From the cell containing the given text, extract its center point as [x, y] coordinate. 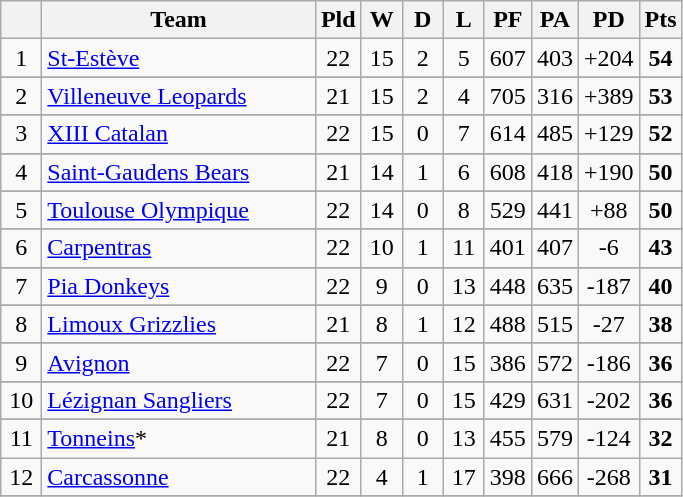
418 [554, 172]
631 [554, 400]
PA [554, 20]
+204 [608, 58]
31 [660, 477]
Avignon [179, 362]
XIII Catalan [179, 134]
455 [508, 438]
Team [179, 20]
Pld [338, 20]
608 [508, 172]
398 [508, 477]
+389 [608, 96]
52 [660, 134]
Lézignan Sangliers [179, 400]
Carpentras [179, 248]
-268 [608, 477]
705 [508, 96]
53 [660, 96]
40 [660, 286]
-124 [608, 438]
+88 [608, 210]
Limoux Grizzlies [179, 324]
D [422, 20]
386 [508, 362]
L [464, 20]
429 [508, 400]
-187 [608, 286]
Villeneuve Leopards [179, 96]
316 [554, 96]
3 [22, 134]
Saint-Gaudens Bears [179, 172]
Pts [660, 20]
+190 [608, 172]
-186 [608, 362]
PD [608, 20]
579 [554, 438]
54 [660, 58]
448 [508, 286]
529 [508, 210]
635 [554, 286]
407 [554, 248]
Toulouse Olympique [179, 210]
+129 [608, 134]
572 [554, 362]
485 [554, 134]
403 [554, 58]
441 [554, 210]
-6 [608, 248]
515 [554, 324]
32 [660, 438]
-27 [608, 324]
17 [464, 477]
38 [660, 324]
666 [554, 477]
Carcassonne [179, 477]
607 [508, 58]
St-Estève [179, 58]
-202 [608, 400]
43 [660, 248]
401 [508, 248]
Pia Donkeys [179, 286]
W [382, 20]
Tonneins* [179, 438]
PF [508, 20]
614 [508, 134]
488 [508, 324]
